Detect which cell encompasses the target text, then output its [X, Y] center coordinate. 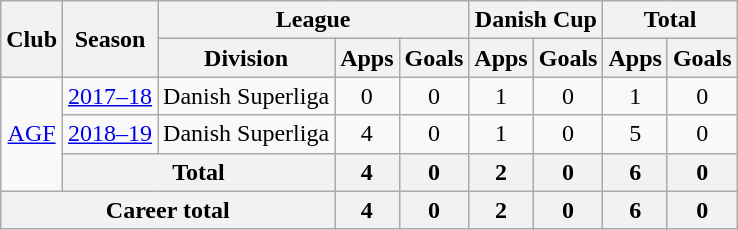
2017–18 [110, 96]
Season [110, 39]
League [314, 20]
Danish Cup [536, 20]
Club [32, 39]
Division [246, 58]
5 [635, 134]
Career total [168, 210]
2018–19 [110, 134]
AGF [32, 134]
